Search for the cell housing the specified text and yield its (x, y) center coordinate. 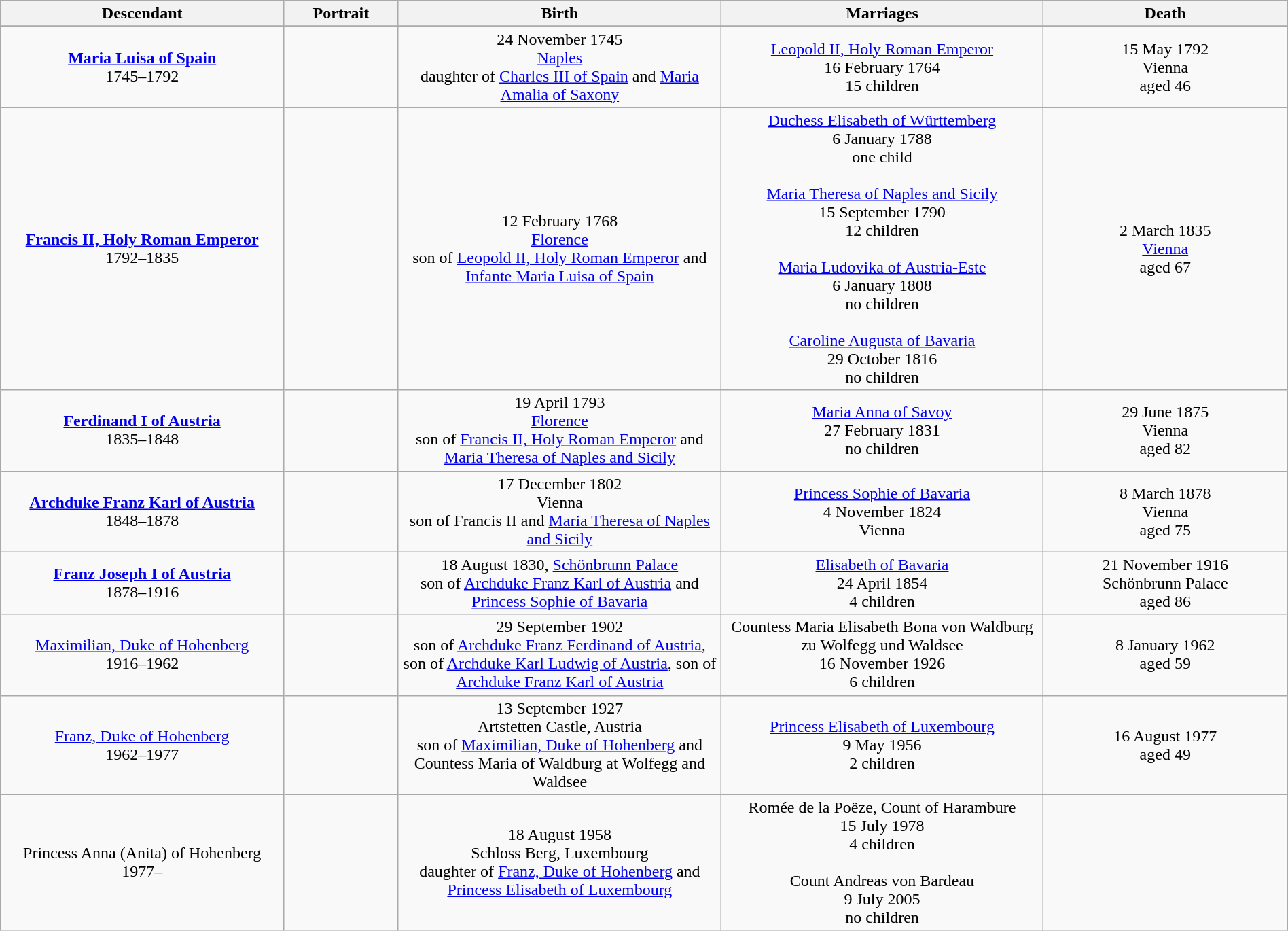
Maria Luisa of Spain1745–1792 (143, 67)
Maximilian, Duke of Hohenberg1916–1962 (143, 655)
Princess Sophie of Bavaria4 November 1824Vienna (882, 511)
8 January 1962aged 59 (1165, 655)
Maria Anna of Savoy27 February 1831no children (882, 431)
16 August 1977aged 49 (1165, 745)
19 April 1793Florenceson of Francis II, Holy Roman Emperor and Maria Theresa of Naples and Sicily (560, 431)
2 March 1835Viennaaged 67 (1165, 249)
Francis II, Holy Roman Emperor 1792–1835 (143, 249)
Ferdinand I of Austria1835–1848 (143, 431)
17 December 1802Viennason of Francis II and Maria Theresa of Naples and Sicily (560, 511)
15 May 1792Viennaaged 46 (1165, 67)
29 September 1902son of Archduke Franz Ferdinand of Austria, son of Archduke Karl Ludwig of Austria, son of Archduke Franz Karl of Austria (560, 655)
Franz, Duke of Hohenberg1962–1977 (143, 745)
13 September 1927Artstetten Castle, Austriason of Maximilian, Duke of Hohenberg and Countess Maria of Waldburg at Wolfegg and Waldsee (560, 745)
Leopold II, Holy Roman Emperor16 February 176415 children (882, 67)
Franz Joseph I of Austria1878–1916 (143, 583)
Descendant (143, 14)
Birth (560, 14)
Elisabeth of Bavaria24 April 18544 children (882, 583)
Portrait (341, 14)
Archduke Franz Karl of Austria1848–1878 (143, 511)
29 June 1875Viennaaged 82 (1165, 431)
21 November 1916Schönbrunn Palaceaged 86 (1165, 583)
Princess Elisabeth of Luxembourg9 May 19562 children (882, 745)
12 February 1768Florenceson of Leopold II, Holy Roman Emperor and Infante Maria Luisa of Spain (560, 249)
Romée de la Poëze, Count of Harambure15 July 19784 childrenCount Andreas von Bardeau 9 July 2005no children (882, 862)
18 August 1830, Schönbrunn Palaceson of Archduke Franz Karl of Austria and Princess Sophie of Bavaria (560, 583)
Countess Maria Elisabeth Bona von Waldburg zu Wolfegg und Waldsee16 November 19266 children (882, 655)
24 November 1745Naplesdaughter of Charles III of Spain and Maria Amalia of Saxony (560, 67)
18 August 1958Schloss Berg, Luxembourgdaughter of Franz, Duke of Hohenberg and Princess Elisabeth of Luxembourg (560, 862)
8 March 1878Viennaaged 75 (1165, 511)
Marriages (882, 14)
Princess Anna (Anita) of Hohenberg1977– (143, 862)
Death (1165, 14)
